Determine the (x, y) coordinate at the center of the cell enclosing the given text.  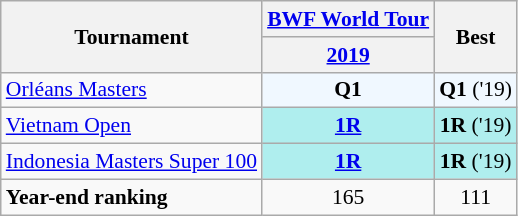
Tournament (132, 36)
Orléans Masters (132, 90)
111 (476, 197)
Q1 (348, 90)
Q1 ('19) (476, 90)
165 (348, 197)
Indonesia Masters Super 100 (132, 162)
2019 (348, 55)
Year-end ranking (132, 197)
BWF World Tour (348, 19)
Best (476, 36)
Vietnam Open (132, 126)
